Scan for the cell matching the given text and deliver its (X, Y) coordinate at center. 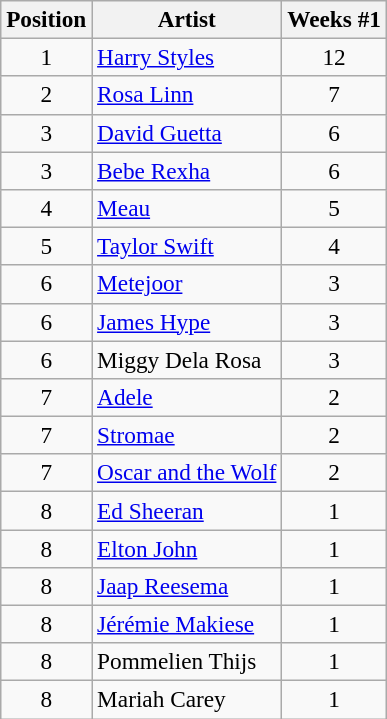
Stromae (187, 435)
Harry Styles (187, 57)
Rosa Linn (187, 95)
Weeks #1 (334, 19)
David Guetta (187, 133)
Elton John (187, 548)
Taylor Swift (187, 246)
Oscar and the Wolf (187, 473)
Metejoor (187, 284)
Artist (187, 19)
James Hype (187, 322)
Miggy Dela Rosa (187, 359)
Meau (187, 208)
Bebe Rexha (187, 170)
Position (46, 19)
Adele (187, 397)
Jaap Reesema (187, 586)
Mariah Carey (187, 699)
Jérémie Makiese (187, 624)
Pommelien Thijs (187, 662)
Ed Sheeran (187, 510)
12 (334, 57)
